Capture the cell that displays the provided text and extract its [X, Y] central coordinate. 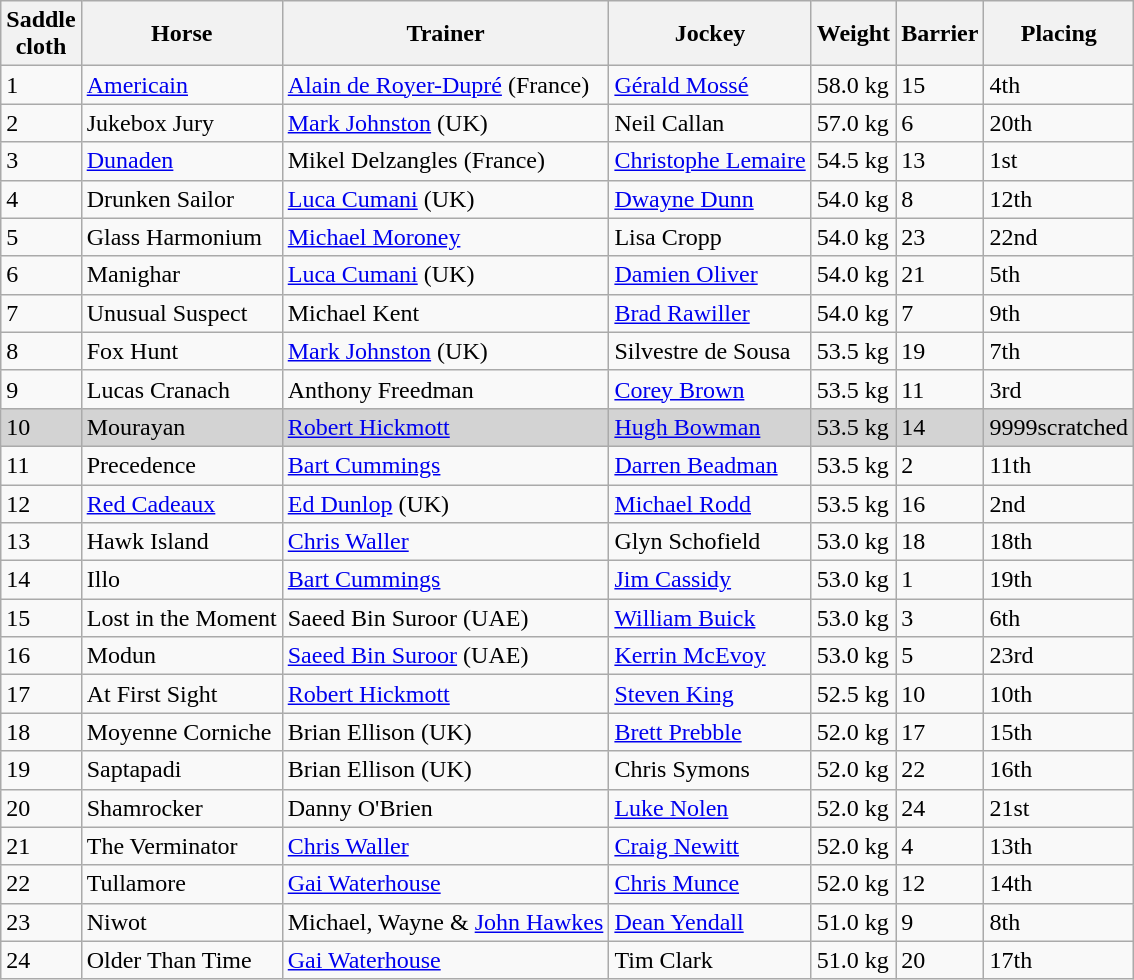
William Buick [710, 618]
Placing [1059, 34]
Chris Munce [710, 884]
5th [1059, 275]
Lisa Cropp [710, 237]
23rd [1059, 656]
Gérald Mossé [710, 85]
Lucas Cranach [182, 389]
12th [1059, 199]
Manighar [182, 275]
Dean Yendall [710, 922]
Christophe Lemaire [710, 161]
Americain [182, 85]
Tim Clark [710, 960]
11th [1059, 465]
Trainer [446, 34]
Red Cadeaux [182, 503]
Saddlecloth [41, 34]
Weight [853, 34]
Dunaden [182, 161]
Alain de Royer-Dupré (France) [446, 85]
Mourayan [182, 427]
13th [1059, 846]
Michael Rodd [710, 503]
Steven King [710, 694]
Unusual Suspect [182, 313]
54.5 kg [853, 161]
Brad Rawiller [710, 313]
Damien Oliver [710, 275]
Jockey [710, 34]
Anthony Freedman [446, 389]
4th [1059, 85]
Brett Prebble [710, 732]
Hawk Island [182, 542]
Darren Beadman [710, 465]
Drunken Sailor [182, 199]
Danny O'Brien [446, 808]
Moyenne Corniche [182, 732]
8th [1059, 922]
Horse [182, 34]
At First Sight [182, 694]
Jukebox Jury [182, 123]
Jim Cassidy [710, 580]
Niwot [182, 922]
Corey Brown [710, 389]
Glyn Schofield [710, 542]
Lost in the Moment [182, 618]
Shamrocker [182, 808]
Mikel Delzangles (France) [446, 161]
9999scratched [1059, 427]
Fox Hunt [182, 351]
Modun [182, 656]
15th [1059, 732]
Luke Nolen [710, 808]
Illo [182, 580]
17th [1059, 960]
Barrier [940, 34]
The Verminator [182, 846]
Kerrin McEvoy [710, 656]
2nd [1059, 503]
Michael Moroney [446, 237]
16th [1059, 770]
Glass Harmonium [182, 237]
Tullamore [182, 884]
57.0 kg [853, 123]
Precedence [182, 465]
20th [1059, 123]
Michael Kent [446, 313]
52.5 kg [853, 694]
7th [1059, 351]
3rd [1059, 389]
Neil Callan [710, 123]
Older Than Time [182, 960]
18th [1059, 542]
22nd [1059, 237]
Ed Dunlop (UK) [446, 503]
6th [1059, 618]
Craig Newitt [710, 846]
Saptapadi [182, 770]
21st [1059, 808]
Dwayne Dunn [710, 199]
10th [1059, 694]
9th [1059, 313]
1st [1059, 161]
Silvestre de Sousa [710, 351]
Michael, Wayne & John Hawkes [446, 922]
14th [1059, 884]
58.0 kg [853, 85]
Hugh Bowman [710, 427]
19th [1059, 580]
Chris Symons [710, 770]
